Extract the (x, y) coordinate from the center of the cell holding the provided text.  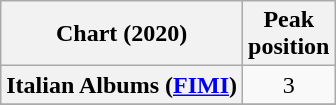
Italian Albums (FIMI) (122, 85)
3 (289, 85)
Chart (2020) (122, 34)
Peakposition (289, 34)
